Search for the cell housing the specified text and yield its (x, y) center coordinate. 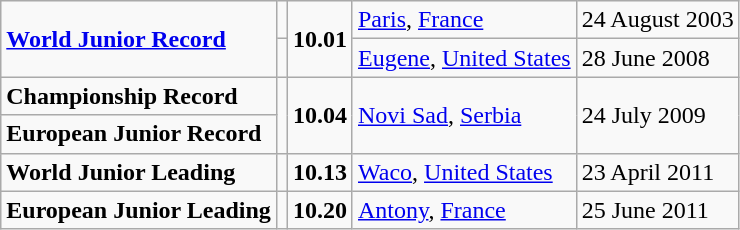
European Junior Record (139, 134)
10.04 (320, 115)
10.20 (320, 210)
25 June 2011 (658, 210)
European Junior Leading (139, 210)
Championship Record (139, 96)
World Junior Leading (139, 172)
24 August 2003 (658, 20)
23 April 2011 (658, 172)
24 July 2009 (658, 115)
28 June 2008 (658, 58)
Antony, France (464, 210)
Waco, United States (464, 172)
10.13 (320, 172)
Eugene, United States (464, 58)
World Junior Record (139, 39)
Novi Sad, Serbia (464, 115)
10.01 (320, 39)
Paris, France (464, 20)
